Detect which cell encompasses the target text, then output its [X, Y] center coordinate. 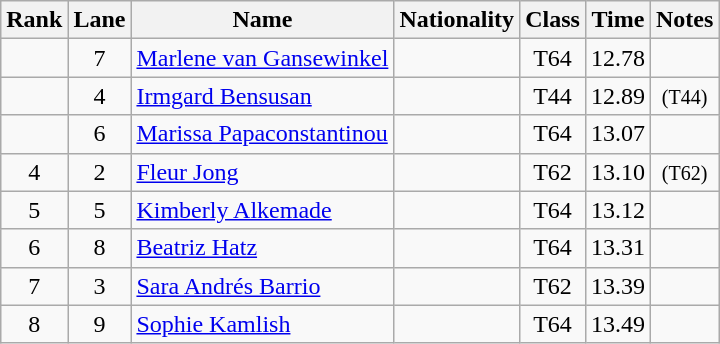
Marlene van Gansewinkel [262, 58]
Nationality [457, 20]
13.07 [618, 134]
13.12 [618, 210]
(T62) [684, 172]
2 [100, 172]
13.39 [618, 286]
(T44) [684, 96]
Irmgard Bensusan [262, 96]
T44 [553, 96]
Lane [100, 20]
Rank [34, 20]
Marissa Papaconstantinou [262, 134]
12.78 [618, 58]
13.10 [618, 172]
Class [553, 20]
Beatriz Hatz [262, 248]
Fleur Jong [262, 172]
9 [100, 324]
Name [262, 20]
Time [618, 20]
12.89 [618, 96]
Kimberly Alkemade [262, 210]
Sophie Kamlish [262, 324]
3 [100, 286]
13.31 [618, 248]
13.49 [618, 324]
Sara Andrés Barrio [262, 286]
Notes [684, 20]
